Locate the cell with the specified text and output its (x, y) center coordinate. 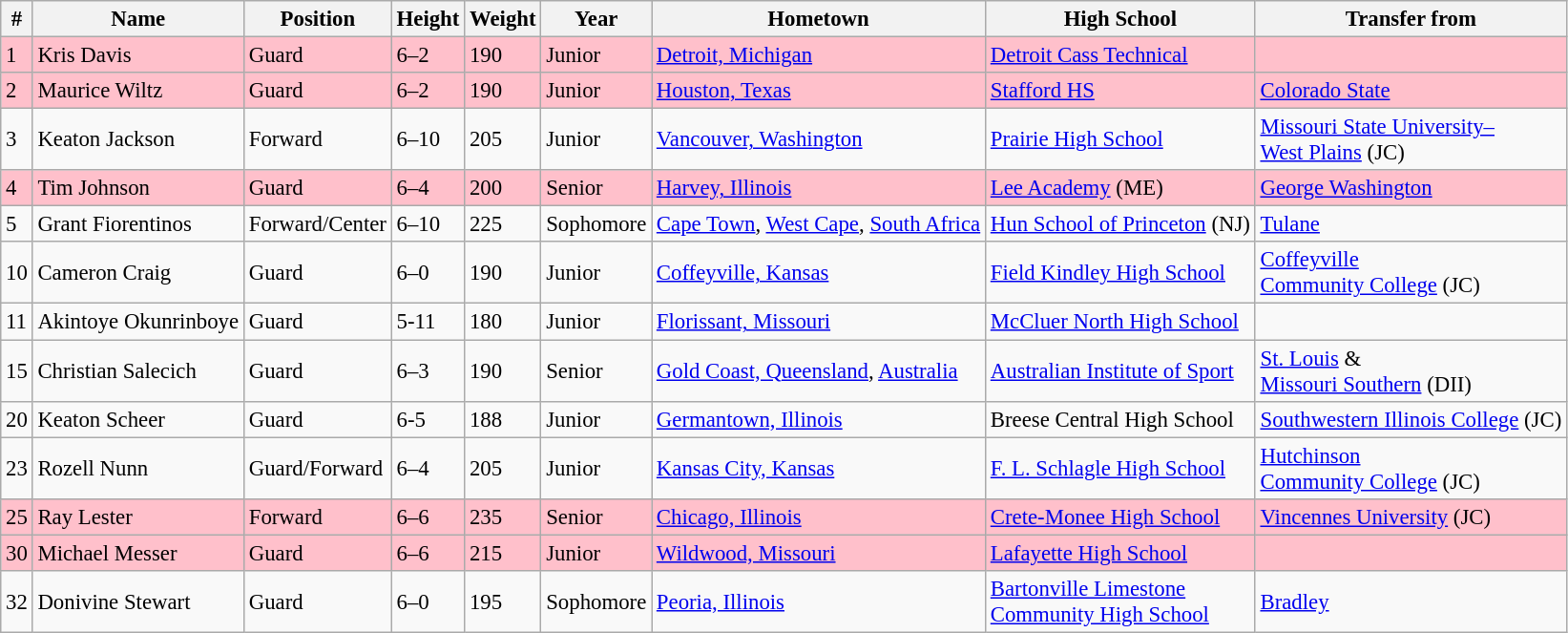
Weight (503, 19)
180 (503, 322)
Hun School of Princeton (NJ) (1120, 224)
6–3 (428, 370)
Southwestern Illinois College (JC) (1411, 419)
St. Louis &Missouri Southern (DII) (1411, 370)
Name (137, 19)
10 (17, 273)
Wildwood, Missouri (819, 553)
Hometown (819, 19)
6-5 (428, 419)
CoffeyvilleCommunity College (JC) (1411, 273)
Cameron Craig (137, 273)
Lafayette High School (1120, 553)
Australian Institute of Sport (1120, 370)
11 (17, 322)
Year (596, 19)
Chicago, Illinois (819, 517)
15 (17, 370)
195 (503, 601)
188 (503, 419)
Akintoye Okunrinboye (137, 322)
Donivine Stewart (137, 601)
George Washington (1411, 188)
30 (17, 553)
HutchinsonCommunity College (JC) (1411, 468)
Germantown, Illinois (819, 419)
# (17, 19)
200 (503, 188)
Detroit Cass Technical (1120, 55)
Height (428, 19)
Guard/Forward (317, 468)
5 (17, 224)
2 (17, 91)
Bradley (1411, 601)
Field Kindley High School (1120, 273)
Breese Central High School (1120, 419)
23 (17, 468)
Tim Johnson (137, 188)
32 (17, 601)
Christian Salecich (137, 370)
Lee Academy (ME) (1120, 188)
Detroit, Michigan (819, 55)
Prairie High School (1120, 139)
Ray Lester (137, 517)
Cape Town, West Cape, South Africa (819, 224)
Colorado State (1411, 91)
High School (1120, 19)
Harvey, Illinois (819, 188)
25 (17, 517)
Gold Coast, Queensland, Australia (819, 370)
Transfer from (1411, 19)
Michael Messer (137, 553)
Forward/Center (317, 224)
Missouri State University–West Plains (JC) (1411, 139)
Bartonville LimestoneCommunity High School (1120, 601)
Vincennes University (JC) (1411, 517)
Stafford HS (1120, 91)
Houston, Texas (819, 91)
235 (503, 517)
Crete-Monee High School (1120, 517)
McCluer North High School (1120, 322)
F. L. Schlagle High School (1120, 468)
Position (317, 19)
Kansas City, Kansas (819, 468)
Keaton Jackson (137, 139)
Peoria, Illinois (819, 601)
Coffeyville, Kansas (819, 273)
225 (503, 224)
5-11 (428, 322)
Maurice Wiltz (137, 91)
Kris Davis (137, 55)
4 (17, 188)
Keaton Scheer (137, 419)
1 (17, 55)
Vancouver, Washington (819, 139)
Tulane (1411, 224)
215 (503, 553)
20 (17, 419)
Rozell Nunn (137, 468)
3 (17, 139)
Florissant, Missouri (819, 322)
Grant Fiorentinos (137, 224)
